From the cell containing the given text, extract its center point as [x, y] coordinate. 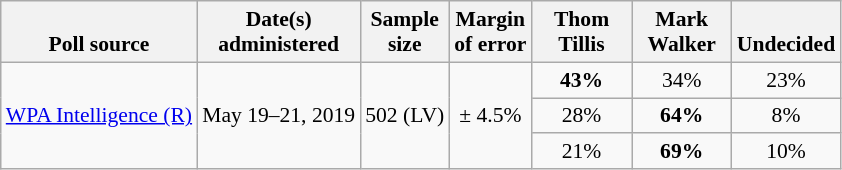
64% [682, 116]
28% [581, 116]
Undecided [786, 32]
10% [786, 152]
ThomTillis [581, 32]
23% [786, 80]
43% [581, 80]
21% [581, 152]
Poll source [99, 32]
WPA Intelligence (R) [99, 116]
± 4.5% [490, 116]
502 (LV) [404, 116]
May 19–21, 2019 [278, 116]
69% [682, 152]
MarkWalker [682, 32]
Marginof error [490, 32]
Date(s)administered [278, 32]
Samplesize [404, 32]
8% [786, 116]
34% [682, 80]
